Extract the [x, y] coordinate from the center of the cell holding the provided text.  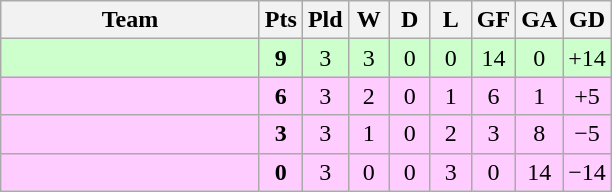
9 [280, 58]
+5 [588, 96]
GA [540, 20]
GD [588, 20]
L [450, 20]
−14 [588, 172]
−5 [588, 134]
W [368, 20]
Pld [325, 20]
+14 [588, 58]
D [410, 20]
Team [130, 20]
8 [540, 134]
Pts [280, 20]
GF [493, 20]
